Provide the (x, y) coordinate of the cell's center where the given text is located.  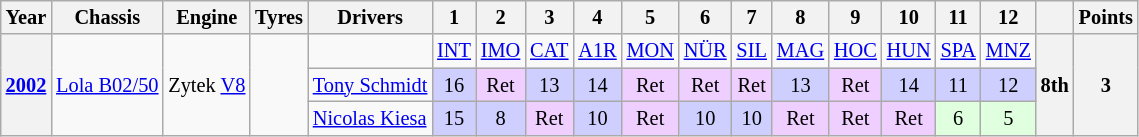
8th (1055, 84)
Engine (206, 17)
NÜR (706, 51)
1 (454, 17)
SPA (958, 51)
Tony Schmidt (370, 85)
HOC (856, 51)
CAT (549, 51)
MNZ (1008, 51)
Year (26, 17)
Zytek V8 (206, 84)
Chassis (107, 17)
4 (597, 17)
Tyres (279, 17)
Lola B02/50 (107, 84)
Points (1106, 17)
MON (650, 51)
HUN (909, 51)
9 (856, 17)
16 (454, 85)
Nicolas Kiesa (370, 118)
2002 (26, 84)
2 (500, 17)
SIL (752, 51)
15 (454, 118)
MAG (800, 51)
INT (454, 51)
7 (752, 17)
IMO (500, 51)
Drivers (370, 17)
A1R (597, 51)
